Locate the cell with the specified text and output its (X, Y) center coordinate. 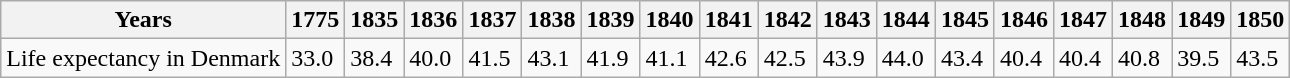
1841 (728, 20)
1845 (964, 20)
40.0 (434, 58)
1836 (434, 20)
Years (144, 20)
1839 (610, 20)
1838 (552, 20)
Life expectancy in Denmark (144, 58)
43.4 (964, 58)
33.0 (316, 58)
1846 (1024, 20)
43.1 (552, 58)
1849 (1202, 20)
1842 (788, 20)
1835 (374, 20)
38.4 (374, 58)
1843 (846, 20)
41.5 (492, 58)
1848 (1142, 20)
43.9 (846, 58)
1837 (492, 20)
40.8 (1142, 58)
1775 (316, 20)
41.1 (670, 58)
44.0 (906, 58)
42.5 (788, 58)
1840 (670, 20)
1850 (1260, 20)
39.5 (1202, 58)
1847 (1082, 20)
1844 (906, 20)
42.6 (728, 58)
41.9 (610, 58)
43.5 (1260, 58)
